Find where the given text appears and provide that cell's center as (x, y) coordinate. 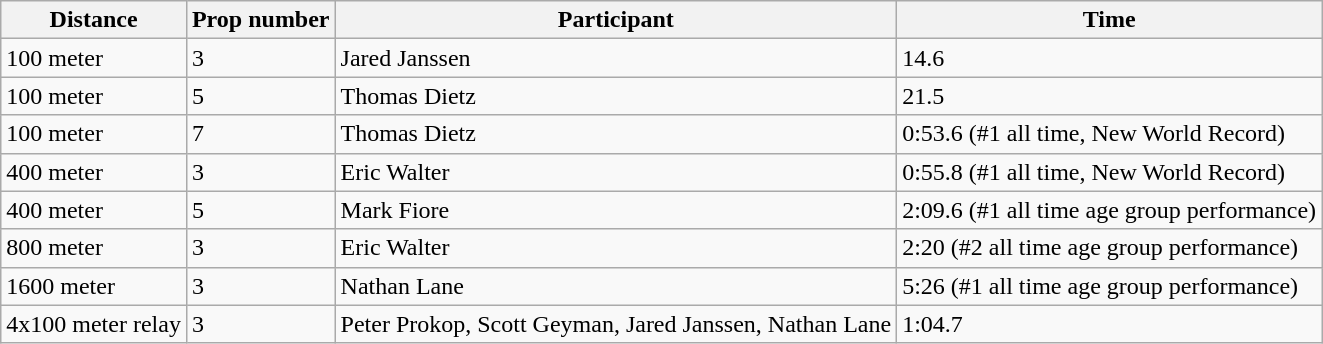
5:26 (#1 all time age group performance) (1110, 286)
7 (260, 134)
800 meter (94, 248)
Participant (616, 20)
2:09.6 (#1 all time age group performance) (1110, 210)
21.5 (1110, 96)
Prop number (260, 20)
1:04.7 (1110, 324)
4x100 meter relay (94, 324)
Nathan Lane (616, 286)
Time (1110, 20)
1600 meter (94, 286)
2:20 (#2 all time age group performance) (1110, 248)
Jared Janssen (616, 58)
Distance (94, 20)
0:55.8 (#1 all time, New World Record) (1110, 172)
Peter Prokop, Scott Geyman, Jared Janssen, Nathan Lane (616, 324)
Mark Fiore (616, 210)
0:53.6 (#1 all time, New World Record) (1110, 134)
14.6 (1110, 58)
